From the cell containing the given text, extract its center point as (X, Y) coordinate. 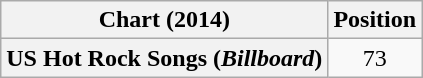
73 (375, 58)
US Hot Rock Songs (Billboard) (164, 58)
Chart (2014) (164, 20)
Position (375, 20)
